For the text-containing cell, return its midpoint in (x, y) coordinate format. 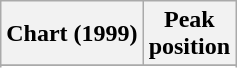
Chart (1999) (72, 34)
Peakposition (189, 34)
